Locate the cell with the specified text and output its (x, y) center coordinate. 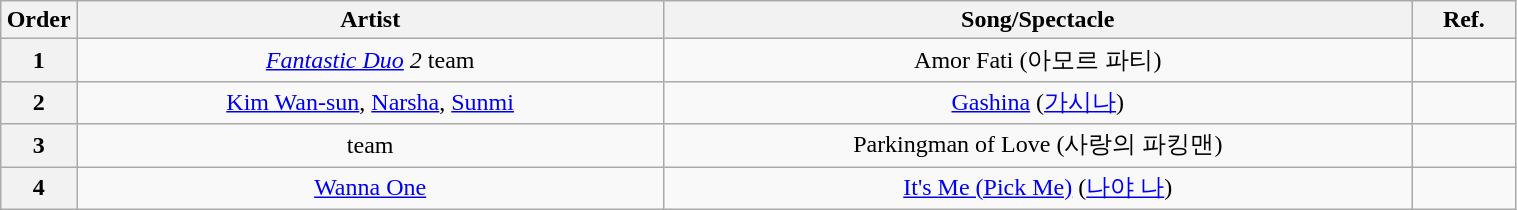
Order (39, 20)
Ref. (1464, 20)
Amor Fati (아모르 파티) (1038, 60)
Song/Spectacle (1038, 20)
Fantastic Duo 2 team (370, 60)
Wanna One (370, 188)
3 (39, 146)
Kim Wan-sun, Narsha, Sunmi (370, 102)
Artist (370, 20)
team (370, 146)
It's Me (Pick Me) (나야 나) (1038, 188)
Parkingman of Love (사랑의 파킹맨) (1038, 146)
Gashina (가시나) (1038, 102)
1 (39, 60)
2 (39, 102)
4 (39, 188)
